Pinpoint the cell where the given text exists, returning its (x, y) midpoint coordinate. 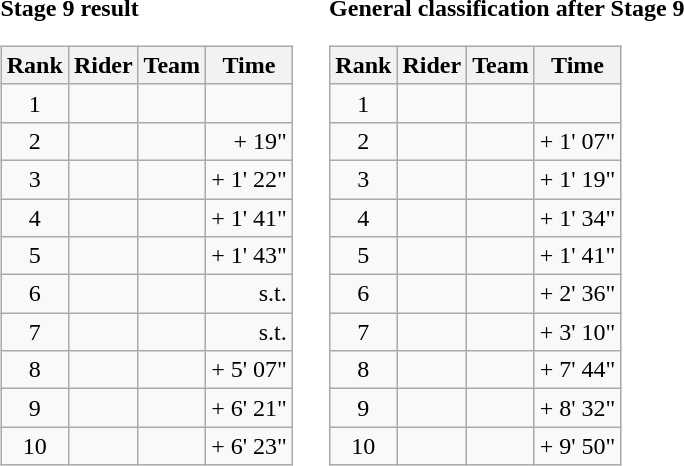
+ 3' 10" (578, 332)
+ 1' 19" (578, 179)
+ 9' 50" (578, 446)
+ 1' 34" (578, 217)
+ 2' 36" (578, 294)
+ 19" (250, 141)
+ 5' 07" (250, 370)
+ 1' 22" (250, 179)
+ 1' 07" (578, 141)
+ 7' 44" (578, 370)
+ 6' 23" (250, 446)
+ 6' 21" (250, 408)
+ 1' 43" (250, 256)
+ 8' 32" (578, 408)
